Return [X, Y] of the center of cell containing provided text 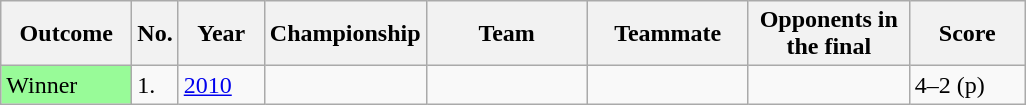
4–2 (p) [967, 85]
Team [506, 34]
No. [155, 34]
1. [155, 85]
Championship [345, 34]
Teammate [668, 34]
Opponents in the final [828, 34]
Year [221, 34]
Outcome [66, 34]
2010 [221, 85]
Winner [66, 85]
Score [967, 34]
